Search for the cell housing the specified text and yield its (X, Y) center coordinate. 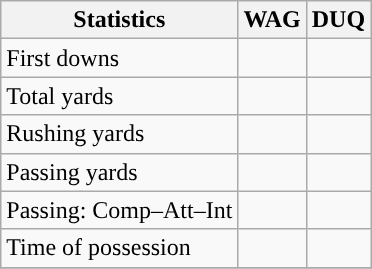
Passing yards (120, 172)
Passing: Comp–Att–Int (120, 210)
DUQ (338, 20)
First downs (120, 58)
Rushing yards (120, 134)
Total yards (120, 96)
WAG (272, 20)
Time of possession (120, 248)
Statistics (120, 20)
